Extract the (x, y) coordinate from the center of the cell holding the provided text.  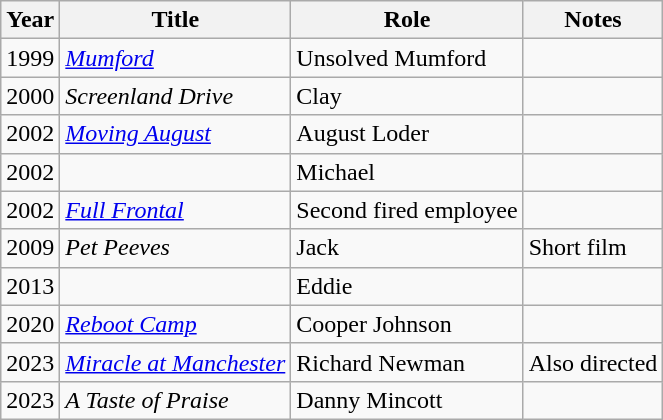
Moving August (176, 134)
Eddie (407, 286)
Second fired employee (407, 210)
Unsolved Mumford (407, 58)
Richard Newman (407, 362)
2020 (30, 324)
Notes (593, 20)
Michael (407, 172)
Clay (407, 96)
Miracle at Manchester (176, 362)
August Loder (407, 134)
Pet Peeves (176, 248)
Cooper Johnson (407, 324)
Danny Mincott (407, 400)
Year (30, 20)
A Taste of Praise (176, 400)
Reboot Camp (176, 324)
Title (176, 20)
2013 (30, 286)
Screenland Drive (176, 96)
2000 (30, 96)
Role (407, 20)
Full Frontal (176, 210)
1999 (30, 58)
2009 (30, 248)
Mumford (176, 58)
Jack (407, 248)
Also directed (593, 362)
Short film (593, 248)
